Scan for the cell matching the given text and deliver its (X, Y) coordinate at center. 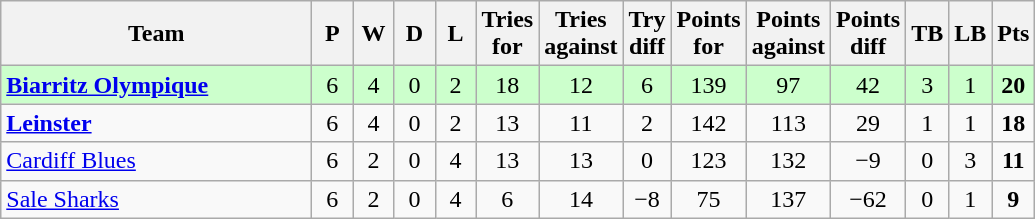
Biarritz Olympique (156, 85)
L (456, 34)
−62 (868, 199)
Points against (788, 34)
42 (868, 85)
Leinster (156, 123)
Team (156, 34)
12 (581, 85)
123 (708, 161)
137 (788, 199)
113 (788, 123)
Sale Sharks (156, 199)
75 (708, 199)
D (414, 34)
139 (708, 85)
9 (1014, 199)
14 (581, 199)
Pts (1014, 34)
Tries for (508, 34)
29 (868, 123)
Points diff (868, 34)
97 (788, 85)
20 (1014, 85)
LB (970, 34)
W (374, 34)
142 (708, 123)
−8 (647, 199)
P (332, 34)
132 (788, 161)
Try diff (647, 34)
−9 (868, 161)
Cardiff Blues (156, 161)
Points for (708, 34)
TB (928, 34)
Tries against (581, 34)
